Find where the given text appears and provide that cell's center as [x, y] coordinate. 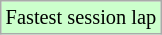
Fastest session lap [81, 17]
